For the text-containing cell, return its midpoint in (x, y) coordinate format. 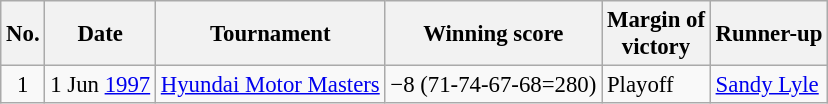
−8 (71-74-67-68=280) (494, 85)
Playoff (656, 85)
Winning score (494, 34)
Sandy Lyle (768, 85)
1 (23, 85)
Tournament (270, 34)
Date (100, 34)
Runner-up (768, 34)
Hyundai Motor Masters (270, 85)
Margin ofvictory (656, 34)
1 Jun 1997 (100, 85)
No. (23, 34)
